Locate the cell with the specified text and output its [X, Y] center coordinate. 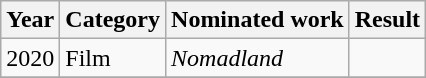
Nominated work [258, 20]
Result [387, 20]
Film [113, 58]
Nomadland [258, 58]
Year [30, 20]
2020 [30, 58]
Category [113, 20]
